Scan for the cell matching the given text and deliver its [x, y] coordinate at center. 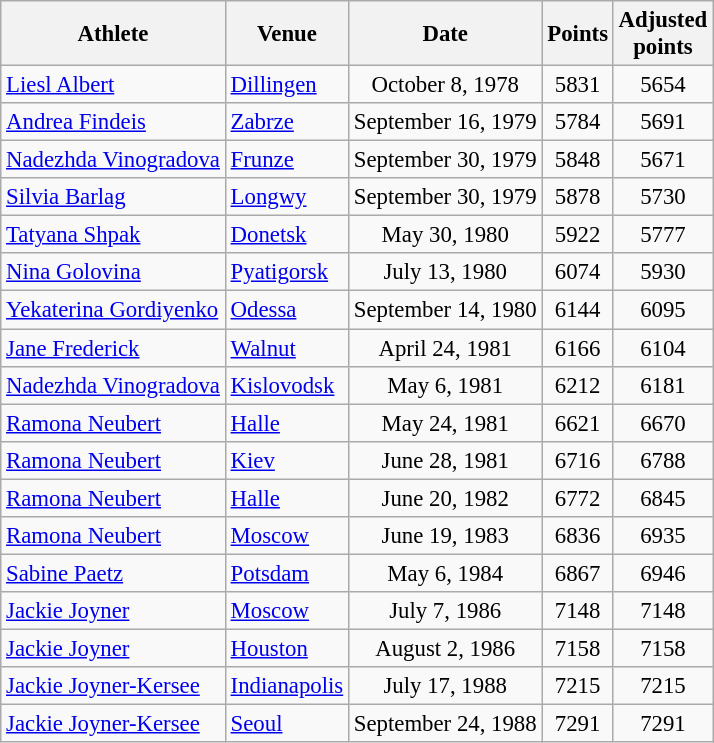
Dillingen [286, 85]
6104 [662, 348]
Yekaterina Gordiyenko [114, 310]
August 2, 1986 [444, 648]
Athlete [114, 34]
5848 [578, 160]
Points [578, 34]
Odessa [286, 310]
5777 [662, 235]
6772 [578, 498]
5878 [578, 197]
6670 [662, 423]
6166 [578, 348]
July 17, 1988 [444, 686]
Donetsk [286, 235]
6836 [578, 536]
6074 [578, 273]
6181 [662, 385]
5730 [662, 197]
6867 [578, 573]
September 14, 1980 [444, 310]
June 19, 1983 [444, 536]
Andrea Findeis [114, 122]
5831 [578, 85]
July 13, 1980 [444, 273]
May 30, 1980 [444, 235]
5784 [578, 122]
September 24, 1988 [444, 724]
June 28, 1981 [444, 460]
Indianapolis [286, 686]
5930 [662, 273]
6946 [662, 573]
Potsdam [286, 573]
5922 [578, 235]
October 8, 1978 [444, 85]
Kislovodsk [286, 385]
Pyatigorsk [286, 273]
Venue [286, 34]
Nina Golovina [114, 273]
April 24, 1981 [444, 348]
Longwy [286, 197]
6716 [578, 460]
Tatyana Shpak [114, 235]
Frunze [286, 160]
July 7, 1986 [444, 611]
Jane Frederick [114, 348]
5671 [662, 160]
6212 [578, 385]
Houston [286, 648]
Zabrze [286, 122]
Walnut [286, 348]
Seoul [286, 724]
6788 [662, 460]
6144 [578, 310]
May 6, 1984 [444, 573]
6095 [662, 310]
Adjusted points [662, 34]
5654 [662, 85]
6935 [662, 536]
Date [444, 34]
May 24, 1981 [444, 423]
Liesl Albert [114, 85]
May 6, 1981 [444, 385]
Silvia Barlag [114, 197]
Kiev [286, 460]
June 20, 1982 [444, 498]
Sabine Paetz [114, 573]
September 16, 1979 [444, 122]
6621 [578, 423]
5691 [662, 122]
6845 [662, 498]
